Extract the (X, Y) coordinate from the center of the cell holding the provided text.  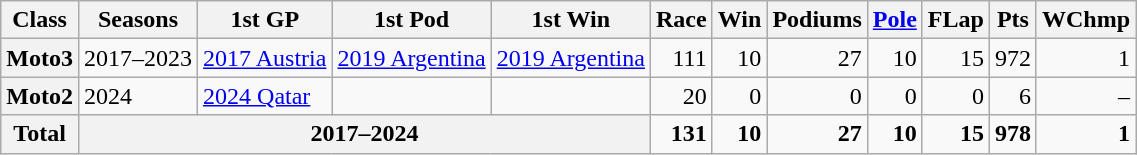
2017 Austria (265, 58)
131 (681, 134)
Class (40, 20)
2024 (138, 96)
Podiums (817, 20)
Total (40, 134)
1st GP (265, 20)
WChmp (1086, 20)
Pole (894, 20)
2017–2024 (364, 134)
Seasons (138, 20)
6 (1012, 96)
Win (740, 20)
1st Win (570, 20)
– (1086, 96)
972 (1012, 58)
111 (681, 58)
Moto2 (40, 96)
Moto3 (40, 58)
1st Pod (412, 20)
20 (681, 96)
Pts (1012, 20)
2017–2023 (138, 58)
978 (1012, 134)
FLap (956, 20)
Race (681, 20)
2024 Qatar (265, 96)
